Determine the [x, y] coordinate at the center of the cell enclosing the given text.  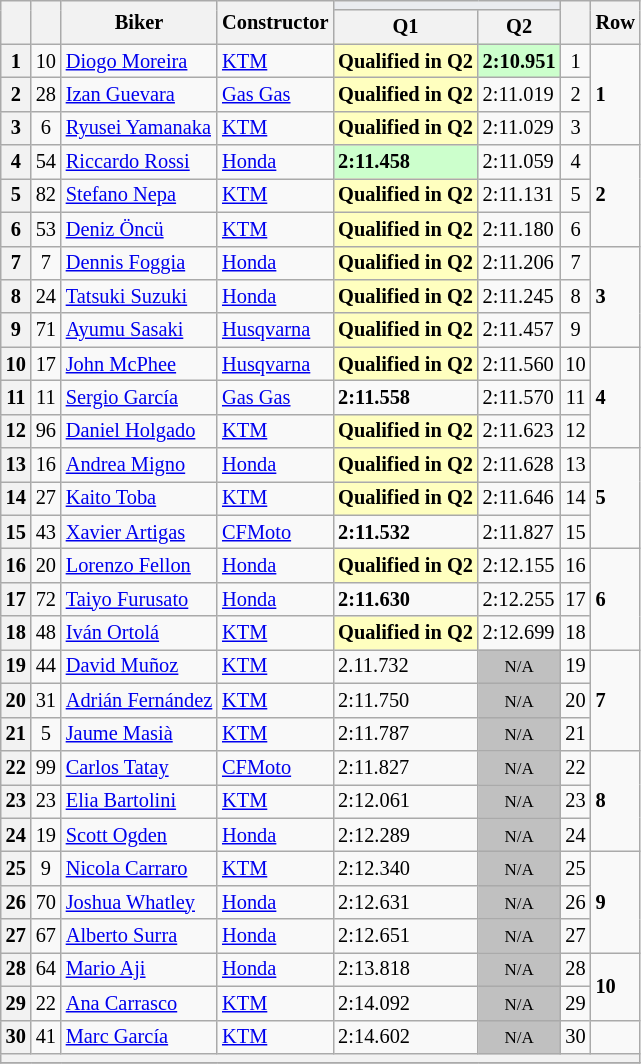
2:11.558 [405, 397]
Constructor [275, 22]
2:11.180 [520, 229]
43 [46, 532]
Andrea Migno [139, 465]
Sergio García [139, 397]
Dennis Foggia [139, 263]
2:11.019 [520, 94]
2:10.951 [520, 61]
Stefano Nepa [139, 195]
Riccardo Rossi [139, 162]
Ana Carrasco [139, 1003]
Deniz Öncü [139, 229]
2:12.340 [405, 868]
Mario Aji [139, 969]
2:11.570 [520, 397]
Carlos Tatay [139, 767]
2:11.059 [520, 162]
David Muñoz [139, 666]
71 [46, 330]
Tatsuki Suzuki [139, 296]
Adrián Fernández [139, 700]
Biker [139, 22]
Daniel Holgado [139, 431]
2:11.623 [520, 431]
Q2 [520, 27]
2:11.646 [520, 498]
2:11.131 [520, 195]
2.11.732 [405, 666]
Alberto Surra [139, 936]
Diogo Moreira [139, 61]
41 [46, 1037]
2:11.245 [520, 296]
Ayumu Sasaki [139, 330]
67 [46, 936]
2:11.029 [520, 128]
Nicola Carraro [139, 868]
82 [46, 195]
72 [46, 599]
2:14.092 [405, 1003]
48 [46, 633]
Scott Ogden [139, 835]
Elia Bartolini [139, 801]
2:14.602 [405, 1037]
44 [46, 666]
2:11.630 [405, 599]
Kaito Toba [139, 498]
64 [46, 969]
Taiyo Furusato [139, 599]
96 [46, 431]
2:11.458 [405, 162]
99 [46, 767]
2:12.699 [520, 633]
2:12.255 [520, 599]
2:12.651 [405, 936]
54 [46, 162]
2:12.289 [405, 835]
2:11.787 [405, 734]
John McPhee [139, 364]
2:11.457 [520, 330]
2:12.061 [405, 801]
2:11.532 [405, 532]
2:11.560 [520, 364]
Ryusei Yamanaka [139, 128]
Row [616, 22]
Lorenzo Fellon [139, 565]
Marc García [139, 1037]
Jaume Masià [139, 734]
2:12.631 [405, 902]
2:11.750 [405, 700]
2:13.818 [405, 969]
Iván Ortolá [139, 633]
2:11.206 [520, 263]
2:12.155 [520, 565]
70 [46, 902]
53 [46, 229]
2:11.628 [520, 465]
Joshua Whatley [139, 902]
Izan Guevara [139, 94]
31 [46, 700]
Q1 [405, 27]
Xavier Artigas [139, 532]
